Provide the [X, Y] coordinate of the cell's center where the given text is located.  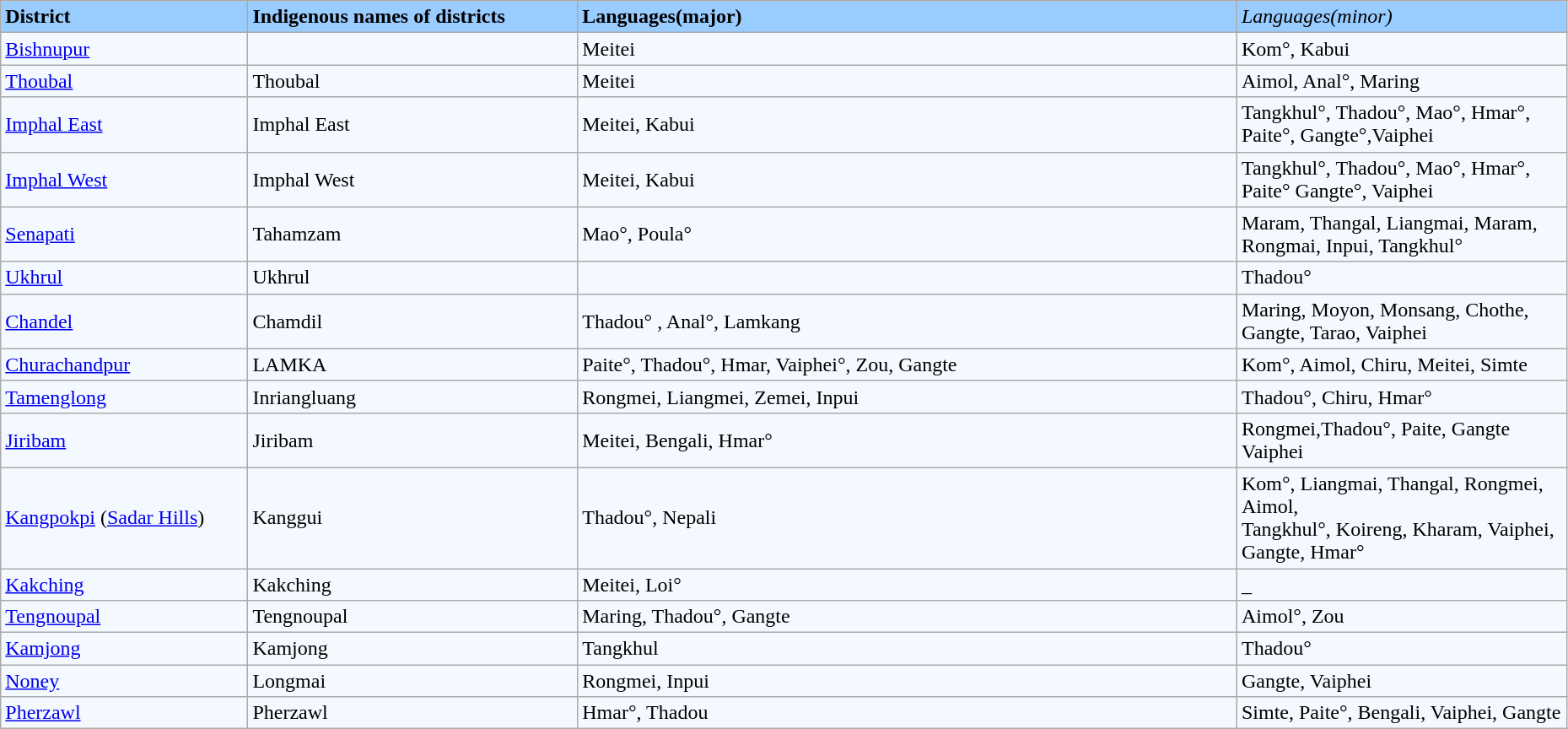
Languages(minor) [1402, 17]
Simte, Paite°, Bengali, Vaiphei, Gangte [1402, 713]
Paite°, Thadou°, Hmar, Vaiphei°, Zou, Gangte [908, 364]
Bishnupur [125, 49]
Hmar°, Thadou [908, 713]
Thadou°, Nepali [908, 518]
Rongmei, Inpui [908, 681]
Chamdil [413, 321]
Tangkhul°, Thadou°, Mao°, Hmar°, Paite° Gangte°, Vaiphei [1402, 179]
Churachandpur [125, 364]
Tangkhul [908, 649]
Indigenous names of districts [413, 17]
Chandel [125, 321]
Kangpokpi (Sadar Hills) [125, 518]
Kanggui [413, 518]
Longmai [413, 681]
Thadou° , Anal°, Lamkang [908, 321]
Mao°, Poula° [908, 235]
Maring, Moyon, Monsang, Chothe, Gangte, Tarao, Vaiphei [1402, 321]
Meitei, Loi° [908, 585]
Aimol, Anal°, Maring [1402, 81]
Languages(major) [908, 17]
Inriangluang [413, 397]
Aimol°, Zou [1402, 617]
Noney [125, 681]
Rongmei, Liangmei, Zemei, Inpui [908, 397]
Kom°, Aimol, Chiru, Meitei, Simte [1402, 364]
Tamenglong [125, 397]
Kom°, Kabui [1402, 49]
District [125, 17]
Maring, Thadou°, Gangte [908, 617]
Thadou°, Chiru, Hmar° [1402, 397]
Rongmei,Thadou°, Paite, Gangte Vaiphei [1402, 440]
Gangte, Vaiphei [1402, 681]
LAMKA [413, 364]
Meitei, Bengali, Hmar° [908, 440]
Kom°, Liangmai, Thangal, Rongmei, Aimol,Tangkhul°, Koireng, Kharam, Vaiphei, Gangte, Hmar° [1402, 518]
Maram, Thangal, Liangmai, Maram, Rongmai, Inpui, Tangkhul° [1402, 235]
Tangkhul°, Thadou°, Mao°, Hmar°, Paite°, Gangte°,Vaiphei [1402, 125]
Senapati [125, 235]
Tahamzam [413, 235]
_ [1402, 585]
